Detect which cell encompasses the target text, then output its (x, y) center coordinate. 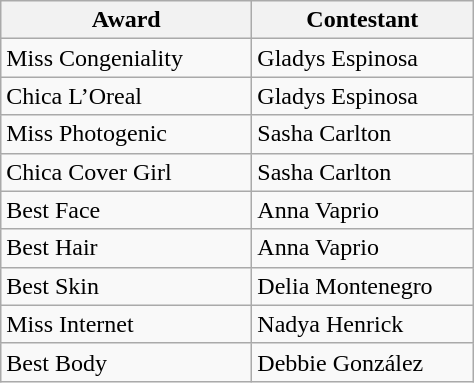
Best Skin (126, 286)
Chica L’Oreal (126, 96)
Nadya Henrick (362, 324)
Miss Congeniality (126, 58)
Delia Montenegro (362, 286)
Miss Photogenic (126, 134)
Debbie González (362, 362)
Award (126, 20)
Best Hair (126, 248)
Best Face (126, 210)
Contestant (362, 20)
Miss Internet (126, 324)
Best Body (126, 362)
Chica Cover Girl (126, 172)
